Find where the given text appears and provide that cell's center as [X, Y] coordinate. 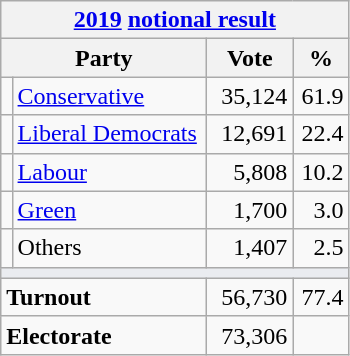
Vote [250, 58]
2.5 [321, 248]
Electorate [104, 335]
5,808 [250, 172]
% [321, 58]
61.9 [321, 96]
77.4 [321, 297]
Green [110, 210]
22.4 [321, 134]
Party [104, 58]
56,730 [250, 297]
10.2 [321, 172]
Liberal Democrats [110, 134]
35,124 [250, 96]
73,306 [250, 335]
2019 notional result [175, 20]
Others [110, 248]
Labour [110, 172]
1,700 [250, 210]
Conservative [110, 96]
Turnout [104, 297]
12,691 [250, 134]
1,407 [250, 248]
3.0 [321, 210]
